Search for the cell housing the specified text and yield its [x, y] center coordinate. 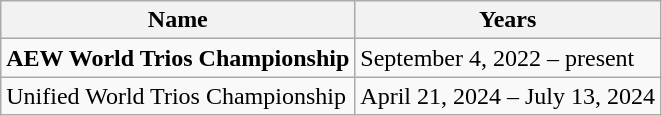
AEW World Trios Championship [178, 58]
Years [508, 20]
Unified World Trios Championship [178, 96]
April 21, 2024 – July 13, 2024 [508, 96]
September 4, 2022 – present [508, 58]
Name [178, 20]
